For the text-containing cell, return its midpoint in [X, Y] coordinate format. 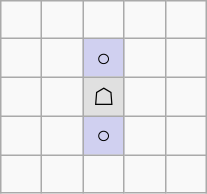
☖ [104, 97]
